Detect which cell encompasses the target text, then output its (X, Y) center coordinate. 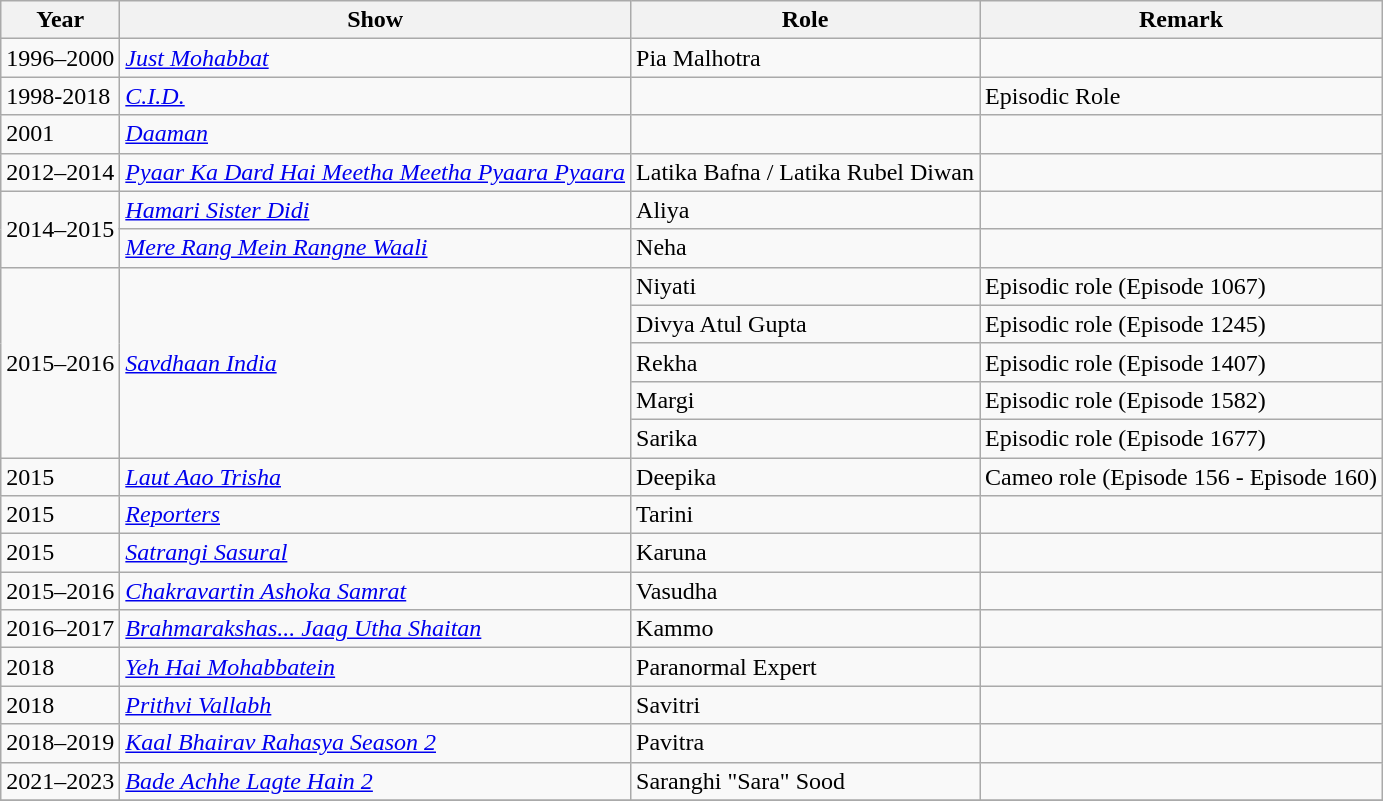
Neha (806, 248)
Pia Malhotra (806, 58)
2016–2017 (60, 629)
Latika Bafna / Latika Rubel Diwan (806, 172)
Mere Rang Mein Rangne Waali (376, 248)
Episodic role (Episode 1677) (1182, 438)
Chakravartin Ashoka Samrat (376, 591)
Margi (806, 400)
Rekha (806, 362)
C.I.D. (376, 96)
Pavitra (806, 743)
2001 (60, 134)
Tarini (806, 515)
Reporters (376, 515)
Paranormal Expert (806, 667)
Remark (1182, 20)
Savitri (806, 705)
1998-2018 (60, 96)
Saranghi "Sara" Sood (806, 781)
Laut Aao Trisha (376, 477)
Bade Achhe Lagte Hain 2 (376, 781)
1996–2000 (60, 58)
Cameo role (Episode 156 - Episode 160) (1182, 477)
Vasudha (806, 591)
Niyati (806, 286)
Episodic Role (1182, 96)
Yeh Hai Mohabbatein (376, 667)
2021–2023 (60, 781)
Sarika (806, 438)
Episodic role (Episode 1067) (1182, 286)
Kammo (806, 629)
Kaal Bhairav Rahasya Season 2 (376, 743)
2014–2015 (60, 229)
2018–2019 (60, 743)
Hamari Sister Didi (376, 210)
Divya Atul Gupta (806, 324)
Deepika (806, 477)
Episodic role (Episode 1582) (1182, 400)
Prithvi Vallabh (376, 705)
Daaman (376, 134)
2012–2014 (60, 172)
Show (376, 20)
Year (60, 20)
Savdhaan India (376, 362)
Role (806, 20)
Karuna (806, 553)
Just Mohabbat (376, 58)
Aliya (806, 210)
Brahmarakshas... Jaag Utha Shaitan (376, 629)
Pyaar Ka Dard Hai Meetha Meetha Pyaara Pyaara (376, 172)
Episodic role (Episode 1245) (1182, 324)
Episodic role (Episode 1407) (1182, 362)
Satrangi Sasural (376, 553)
